From the cell containing the given text, extract its center point as [x, y] coordinate. 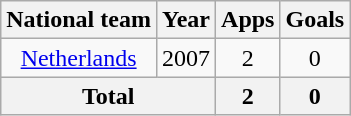
2007 [186, 58]
National team [79, 20]
Goals [315, 20]
Year [186, 20]
Netherlands [79, 58]
Apps [248, 20]
Total [108, 96]
